For the text-containing cell, return its midpoint in (x, y) coordinate format. 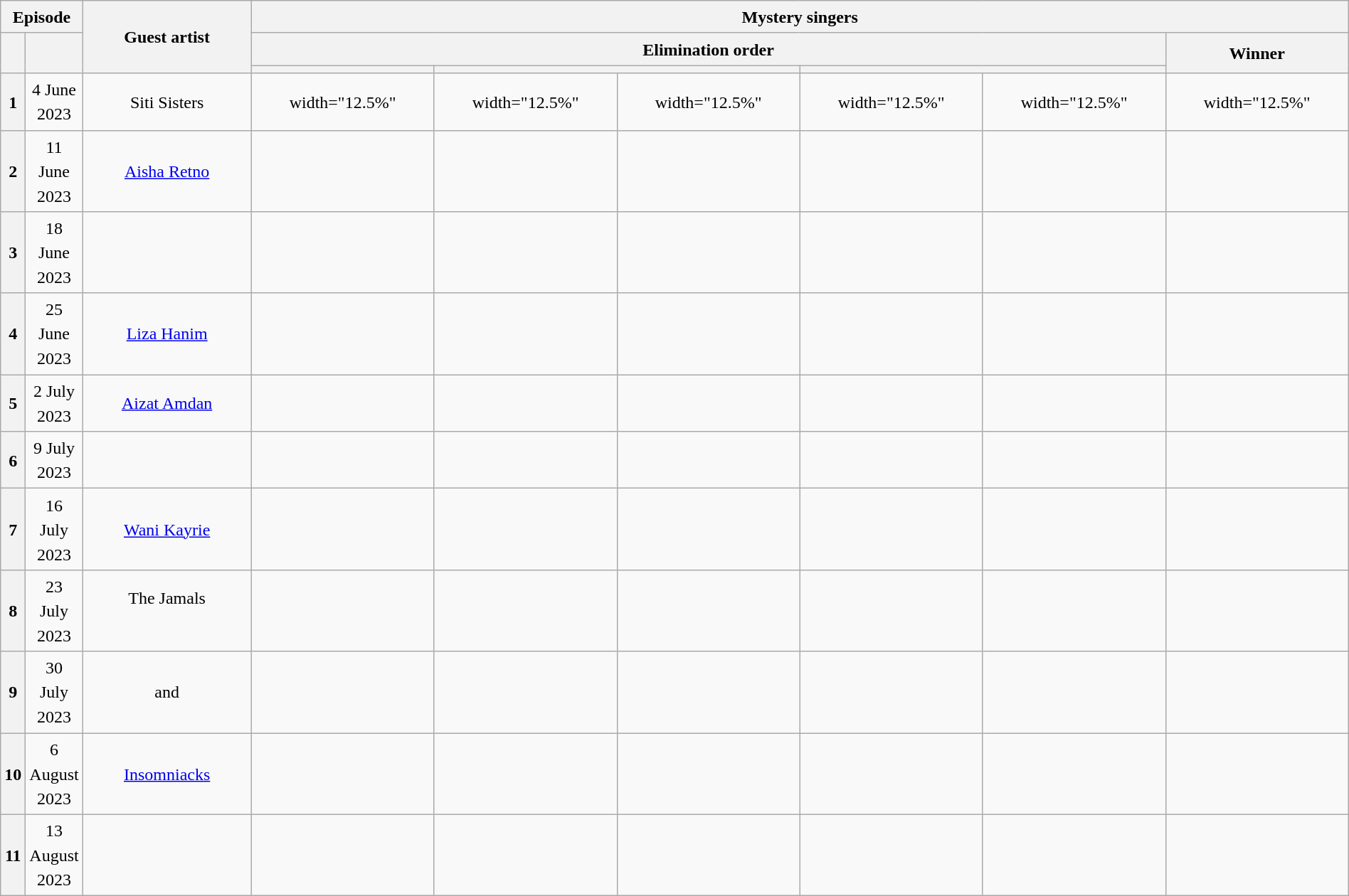
18 June 2023 (54, 253)
5 (13, 403)
11 June 2023 (54, 171)
1 (13, 102)
Liza Hanim (166, 334)
6 August 2023 (54, 774)
9 July 2023 (54, 460)
and (166, 693)
4 (13, 334)
2 July 2023 (54, 403)
Mystery singers (800, 17)
13 August 2023 (54, 855)
11 (13, 855)
23 July 2023 (54, 610)
Siti Sisters (166, 102)
2 (13, 171)
Wani Kayrie (166, 529)
Elimination order (709, 49)
Aizat Amdan (166, 403)
9 (13, 693)
Guest artist (166, 37)
Episode (41, 17)
3 (13, 253)
Aisha Retno (166, 171)
8 (13, 610)
16 July 2023 (54, 529)
30 July 2023 (54, 693)
The Jamals (166, 610)
6 (13, 460)
7 (13, 529)
Winner (1257, 53)
4 June 2023 (54, 102)
10 (13, 774)
25 June 2023 (54, 334)
Insomniacks (166, 774)
